Identify which cell holds the provided text, then report its [X, Y] central coordinate. 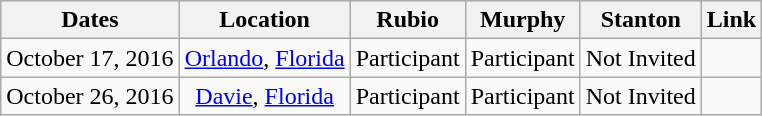
Davie, Florida [264, 96]
October 26, 2016 [90, 96]
October 17, 2016 [90, 58]
Stanton [640, 20]
Rubio [408, 20]
Orlando, Florida [264, 58]
Dates [90, 20]
Link [731, 20]
Location [264, 20]
Murphy [522, 20]
